Search for the cell housing the specified text and yield its [x, y] center coordinate. 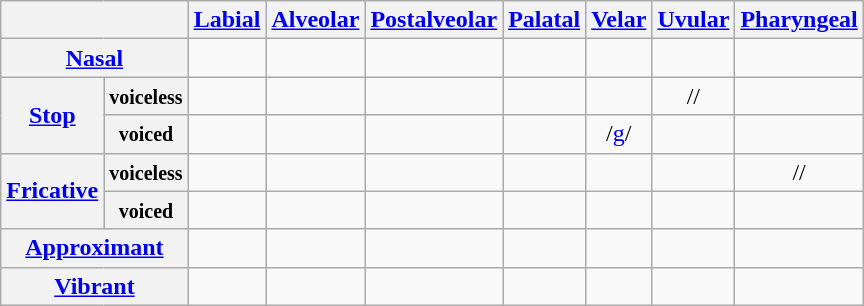
Stop [52, 115]
Vibrant [94, 286]
Alveolar [316, 20]
Pharyngeal [799, 20]
Approximant [94, 248]
/g/ [619, 134]
Uvular [694, 20]
Nasal [94, 58]
Fricative [52, 191]
Postalveolar [434, 20]
Palatal [544, 20]
Labial [227, 20]
Velar [619, 20]
